Detect which cell encompasses the target text, then output its (x, y) center coordinate. 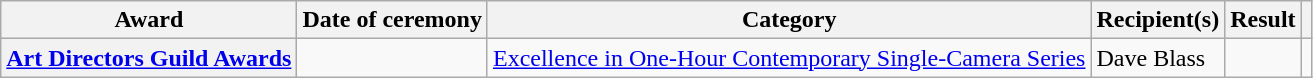
Art Directors Guild Awards (149, 58)
Award (149, 20)
Result (1263, 20)
Dave Blass (1158, 58)
Date of ceremony (392, 20)
Recipient(s) (1158, 20)
Excellence in One-Hour Contemporary Single-Camera Series (789, 58)
Category (789, 20)
